Output the (X, Y) coordinate of the center of the cell containing the given text.  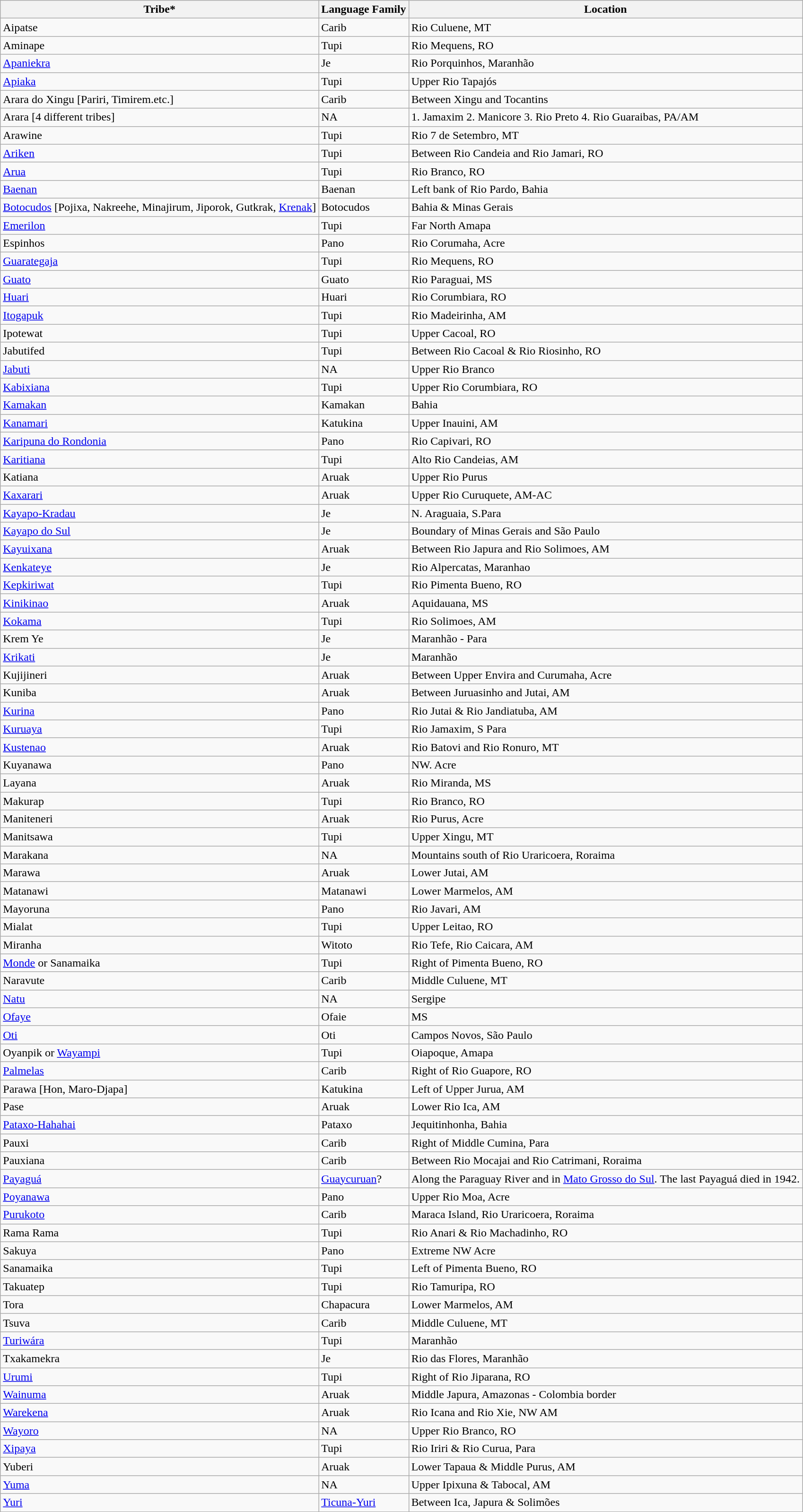
Rio Corumaha, Acre (605, 243)
Oyanpik or Wayampi (160, 1053)
Takuatep (160, 1287)
Kuniba (160, 693)
Parawa [Hon, Maro-Djapa] (160, 1089)
Lower Rio Ica, AM (605, 1107)
Botocudos (364, 207)
Apiaka (160, 81)
Lower Tapaua & Middle Purus, AM (605, 1467)
Between Upper Envira and Curumaha, Acre (605, 675)
Palmelas (160, 1071)
Xipaya (160, 1449)
Campos Novos, São Paulo (605, 1035)
Mountains south of Rio Uraricoera, Roraima (605, 855)
Arua (160, 171)
Txakamekra (160, 1358)
Jequitinhonha, Bahia (605, 1125)
Bahia (605, 405)
Kenkateye (160, 567)
Upper Rio Branco (605, 369)
Kanamari (160, 423)
Botocudos [Pojixa, Nakreehe, Minajirum, Jiporok, Gutkrak, Krenak] (160, 207)
Rio Porquinhos, Maranhão (605, 63)
Espinhos (160, 243)
Monde or Sanamaika (160, 963)
Tribe* (160, 9)
Alto Rio Candeias, AM (605, 459)
Pauxiana (160, 1161)
Rio Paraguai, MS (605, 279)
Poyanawa (160, 1197)
Kayapo-Kradau (160, 513)
Location (605, 9)
Right of Middle Cumina, Para (605, 1143)
Guarategaja (160, 261)
Maniteneri (160, 819)
Left of Upper Jurua, AM (605, 1089)
Right of Pimenta Bueno, RO (605, 963)
Rio Icana and Rio Xie, NW AM (605, 1413)
Right of Rio Jiparana, RO (605, 1377)
Right of Rio Guapore, RO (605, 1071)
Pataxo-Hahahai (160, 1125)
Yuri (160, 1503)
Mayoruna (160, 909)
Sanamaika (160, 1269)
N. Araguaia, S.Para (605, 513)
Krem Ye (160, 639)
Rio Pimenta Bueno, RO (605, 585)
Jabutifed (160, 351)
Layana (160, 783)
Natu (160, 999)
Karitiana (160, 459)
Rio Anari & Rio Machadinho, RO (605, 1233)
Kuyanawa (160, 765)
Jabuti (160, 369)
Upper Leitao, RO (605, 927)
Krikati (160, 657)
NW. Acre (605, 765)
Rio Miranda, MS (605, 783)
Pataxo (364, 1125)
Rio Tamuripa, RO (605, 1287)
Rio Javari, AM (605, 909)
Kokama (160, 621)
Upper Rio Moa, Acre (605, 1197)
Middle Japura, Amazonas - Colombia border (605, 1395)
Kuruaya (160, 729)
Upper Rio Curuquete, AM-AC (605, 495)
Ofaye (160, 1017)
Rio Purus, Acre (605, 819)
Warekena (160, 1413)
Upper Xingu, MT (605, 837)
Yuma (160, 1485)
Rio Solimoes, AM (605, 621)
Wayoro (160, 1431)
Rama Rama (160, 1233)
Emerilon (160, 225)
Chapacura (364, 1305)
Rio 7 de Setembro, MT (605, 135)
Itogapuk (160, 315)
1. Jamaxim 2. Manicore 3. Rio Preto 4. Rio Guaraibas, PA/AM (605, 117)
Rio Corumbiara, RO (605, 297)
Maraca Island, Rio Uraricoera, Roraima (605, 1215)
Rio Alpercatas, Maranhao (605, 567)
Kujijineri (160, 675)
Aquidauana, MS (605, 603)
Kurina (160, 711)
Upper Rio Branco, RO (605, 1431)
Mialat (160, 927)
Lower Jutai, AM (605, 873)
Between Rio Japura and Rio Solimoes, AM (605, 549)
Kustenao (160, 747)
Naravute (160, 981)
Pase (160, 1107)
Ipotewat (160, 333)
Left of Pimenta Bueno, RO (605, 1269)
Kepkiriwat (160, 585)
Rio Jutai & Rio Jandiatuba, AM (605, 711)
Between Rio Mocajai and Rio Catrimani, Roraima (605, 1161)
Wainuma (160, 1395)
Arara [4 different tribes] (160, 117)
Ofaie (364, 1017)
Extreme NW Acre (605, 1251)
Oiapoque, Amapa (605, 1053)
Guaycuruan? (364, 1179)
Yuberi (160, 1467)
Payaguá (160, 1179)
Purukoto (160, 1215)
Tsuva (160, 1322)
Rio Batovi and Rio Ronuro, MT (605, 747)
Upper Rio Tapajós (605, 81)
MS (605, 1017)
Left bank of Rio Pardo, Bahia (605, 189)
Maranhão - Para (605, 639)
Along the Paraguay River and in Mato Grosso do Sul. The last Payaguá died in 1942. (605, 1179)
Between Rio Candeia and Rio Jamari, RO (605, 153)
Upper Ipixuna & Tabocal, AM (605, 1485)
Boundary of Minas Gerais and São Paulo (605, 531)
Turiwára (160, 1340)
Rio Madeirinha, AM (605, 315)
Rio Jamaxim, S Para (605, 729)
Apaniekra (160, 63)
Rio Tefe, Rio Caicara, AM (605, 945)
Rio Culuene, MT (605, 27)
Rio das Flores, Maranhão (605, 1358)
Ticuna-Yuri (364, 1503)
Between Xingu and Tocantins (605, 99)
Makurap (160, 801)
Karipuna do Rondonia (160, 441)
Miranha (160, 945)
Sergipe (605, 999)
Upper Rio Purus (605, 477)
Aminape (160, 45)
Language Family (364, 9)
Between Ica, Japura & Solimões (605, 1503)
Marawa (160, 873)
Rio Capivari, RO (605, 441)
Pauxi (160, 1143)
Aipatse (160, 27)
Arara do Xingu [Pariri, Timirem.etc.] (160, 99)
Manitsawa (160, 837)
Kayapo do Sul (160, 531)
Arawine (160, 135)
Upper Rio Corumbiara, RO (605, 387)
Between Rio Cacoal & Rio Riosinho, RO (605, 351)
Kaxarari (160, 495)
Bahia & Minas Gerais (605, 207)
Ariken (160, 153)
Far North Amapa (605, 225)
Tora (160, 1305)
Upper Inauini, AM (605, 423)
Marakana (160, 855)
Urumi (160, 1377)
Kayuixana (160, 549)
Sakuya (160, 1251)
Kabixiana (160, 387)
Rio Iriri & Rio Curua, Para (605, 1449)
Between Juruasinho and Jutai, AM (605, 693)
Witoto (364, 945)
Kinikinao (160, 603)
Katiana (160, 477)
Upper Cacoal, RO (605, 333)
